Determine the [x, y] coordinate at the center of the cell enclosing the given text.  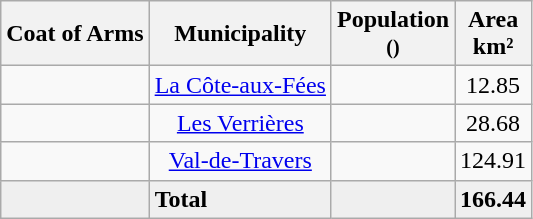
Municipality [240, 34]
Area km² [494, 34]
28.68 [494, 123]
Val-de-Travers [240, 161]
Total [240, 199]
166.44 [494, 199]
12.85 [494, 85]
La Côte-aux-Fées [240, 85]
Les Verrières [240, 123]
124.91 [494, 161]
Population() [392, 34]
Coat of Arms [75, 34]
